Pinpoint the cell where the given text exists, returning its [X, Y] midpoint coordinate. 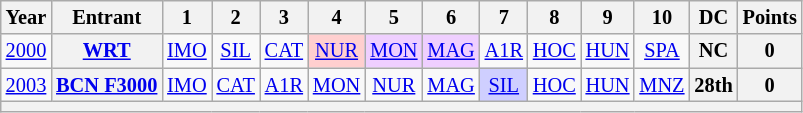
BCN F3000 [106, 85]
WRT [106, 51]
7 [504, 17]
9 [608, 17]
4 [336, 17]
28th [713, 85]
2 [236, 17]
1 [186, 17]
DC [713, 17]
Year [26, 17]
6 [450, 17]
5 [394, 17]
Points [770, 17]
MNZ [662, 85]
SPA [662, 51]
Entrant [106, 17]
NC [713, 51]
2000 [26, 51]
3 [284, 17]
10 [662, 17]
8 [554, 17]
2003 [26, 85]
